Provide the [x, y] coordinate of the cell's center where the given text is located.  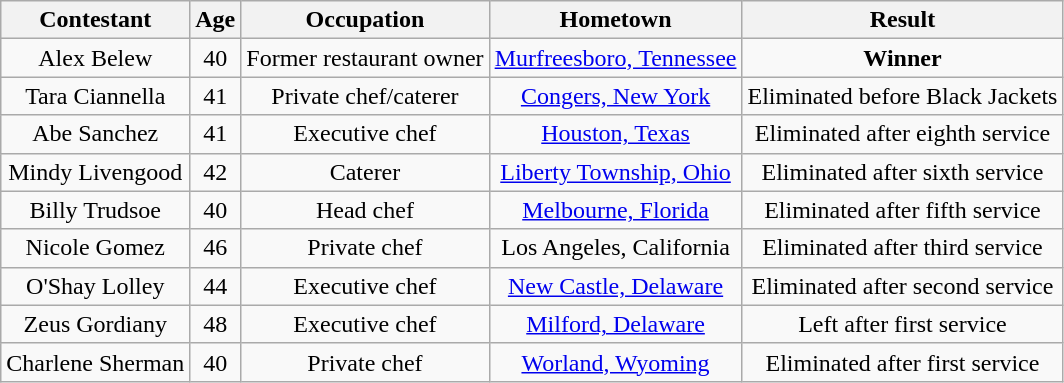
Eliminated after eighth service [902, 134]
Left after first service [902, 324]
Mindy Livengood [96, 172]
New Castle, Delaware [616, 286]
Eliminated after second service [902, 286]
Abe Sanchez [96, 134]
Eliminated after first service [902, 362]
Result [902, 20]
Houston, Texas [616, 134]
Contestant [96, 20]
Charlene Sherman [96, 362]
Liberty Township, Ohio [616, 172]
Head chef [365, 210]
Tara Ciannella [96, 96]
Los Angeles, California [616, 248]
Caterer [365, 172]
O'Shay Lolley [96, 286]
Eliminated after third service [902, 248]
Alex Belew [96, 58]
Hometown [616, 20]
Private chef/caterer [365, 96]
Melbourne, Florida [616, 210]
Age [216, 20]
Occupation [365, 20]
Worland, Wyoming [616, 362]
Milford, Delaware [616, 324]
48 [216, 324]
42 [216, 172]
44 [216, 286]
Former restaurant owner [365, 58]
Eliminated after fifth service [902, 210]
Murfreesboro, Tennessee [616, 58]
Winner [902, 58]
Nicole Gomez [96, 248]
Eliminated after sixth service [902, 172]
Congers, New York [616, 96]
46 [216, 248]
Zeus Gordiany [96, 324]
Eliminated before Black Jackets [902, 96]
Billy Trudsoe [96, 210]
